Search for the cell housing the specified text and yield its [x, y] center coordinate. 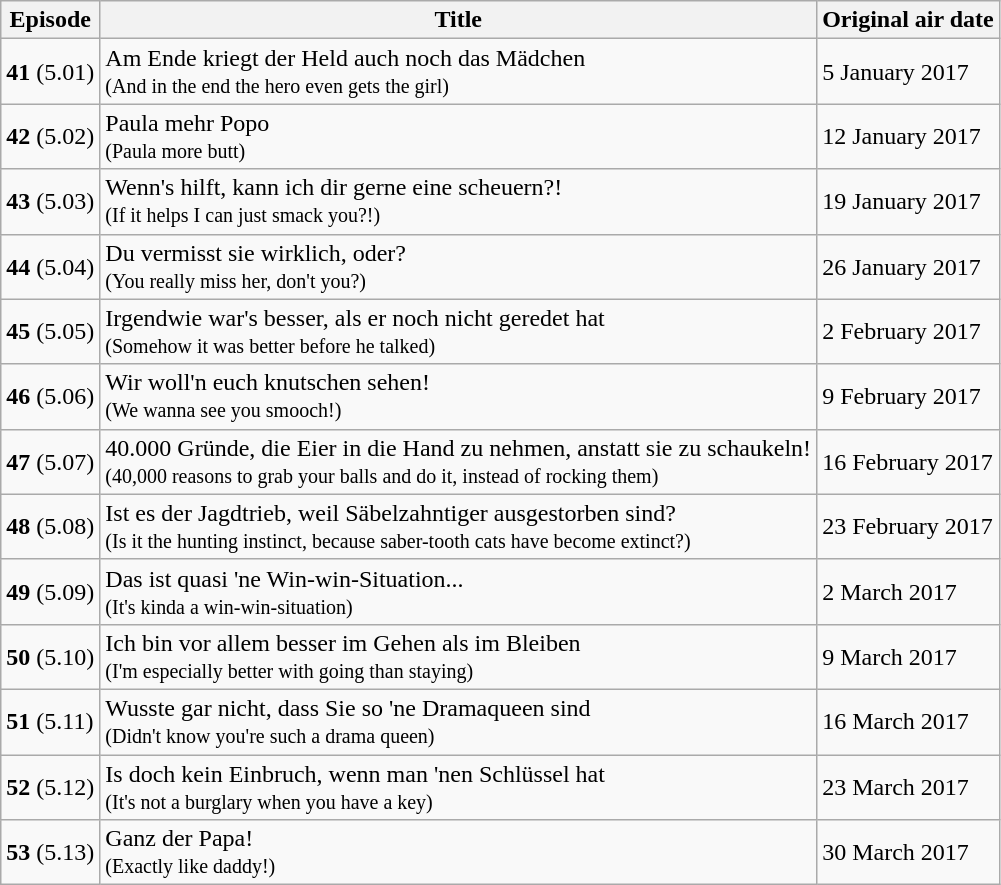
44 (5.04) [50, 266]
23 February 2017 [908, 526]
41 (5.01) [50, 72]
Is doch kein Einbruch, wenn man 'nen Schlüssel hat(It's not a burglary when you have a key) [458, 786]
43 (5.03) [50, 202]
49 (5.09) [50, 592]
16 March 2017 [908, 722]
30 March 2017 [908, 852]
Title [458, 20]
23 March 2017 [908, 786]
Paula mehr Popo(Paula more butt) [458, 136]
46 (5.06) [50, 396]
42 (5.02) [50, 136]
45 (5.05) [50, 332]
40.000 Gründe, die Eier in die Hand zu nehmen, anstatt sie zu schaukeln!(40,000 reasons to grab your balls and do it, instead of rocking them) [458, 462]
Episode [50, 20]
16 February 2017 [908, 462]
Wenn's hilft, kann ich dir gerne eine scheuern?!(If it helps I can just smack you?!) [458, 202]
Das ist quasi 'ne Win-win-Situation...(It's kinda a win-win-situation) [458, 592]
26 January 2017 [908, 266]
48 (5.08) [50, 526]
2 February 2017 [908, 332]
47 (5.07) [50, 462]
51 (5.11) [50, 722]
Wusste gar nicht, dass Sie so 'ne Dramaqueen sind(Didn't know you're such a drama queen) [458, 722]
12 January 2017 [908, 136]
9 March 2017 [908, 656]
2 March 2017 [908, 592]
Ganz der Papa!(Exactly like daddy!) [458, 852]
Wir woll'n euch knutschen sehen!(We wanna see you smooch!) [458, 396]
52 (5.12) [50, 786]
Ich bin vor allem besser im Gehen als im Bleiben(I'm especially better with going than staying) [458, 656]
9 February 2017 [908, 396]
5 January 2017 [908, 72]
Am Ende kriegt der Held auch noch das Mädchen(And in the end the hero even gets the girl) [458, 72]
53 (5.13) [50, 852]
50 (5.10) [50, 656]
Original air date [908, 20]
Ist es der Jagdtrieb, weil Säbelzahntiger ausgestorben sind?(Is it the hunting instinct, because saber-tooth cats have become extinct?) [458, 526]
19 January 2017 [908, 202]
Irgendwie war's besser, als er noch nicht geredet hat(Somehow it was better before he talked) [458, 332]
Du vermisst sie wirklich, oder?(You really miss her, don't you?) [458, 266]
